Find where the given text appears and provide that cell's center as (x, y) coordinate. 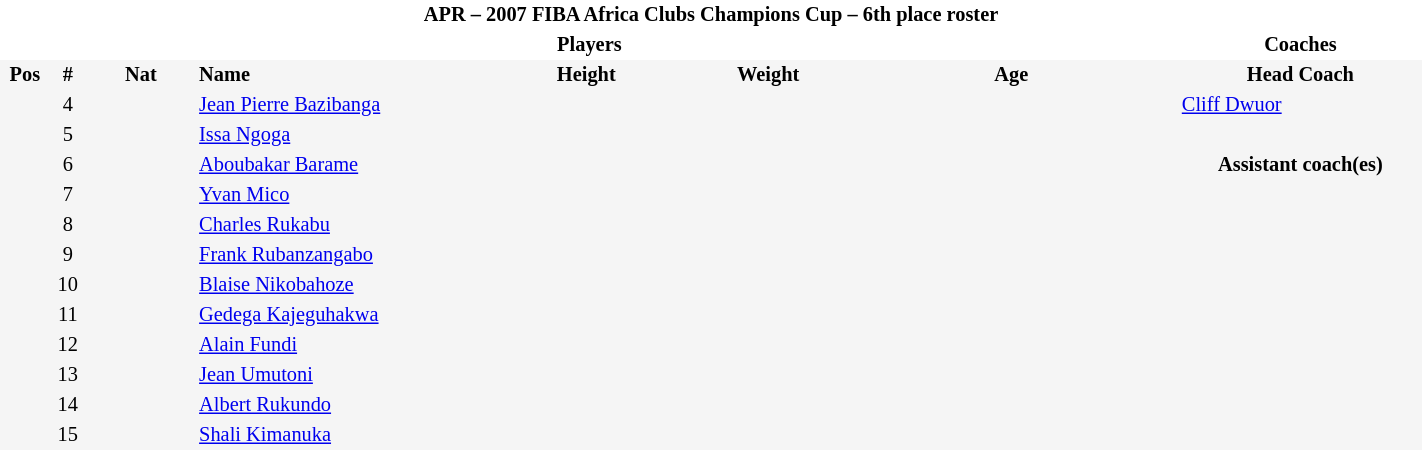
8 (68, 225)
9 (68, 255)
Yvan Mico (338, 195)
Weight (768, 75)
5 (68, 135)
11 (68, 315)
APR – 2007 FIBA Africa Clubs Champions Cup – 6th place roster (711, 15)
14 (68, 405)
7 (68, 195)
Age (1012, 75)
Aboubakar Barame (338, 165)
Coaches (1300, 45)
10 (68, 285)
Height (586, 75)
Alain Fundi (338, 345)
4 (68, 105)
Shali Kimanuka (338, 435)
Name (338, 75)
# (68, 75)
Assistant coach(es) (1300, 165)
Players (590, 45)
Frank Rubanzangabo (338, 255)
Albert Rukundo (338, 405)
13 (68, 375)
Gedega Kajeguhakwa (338, 315)
Nat (141, 75)
12 (68, 345)
Cliff Dwuor (1300, 105)
6 (68, 165)
Jean Umutoni (338, 375)
Pos (25, 75)
Issa Ngoga (338, 135)
Head Coach (1300, 75)
15 (68, 435)
Blaise Nikobahoze (338, 285)
Charles Rukabu (338, 225)
Jean Pierre Bazibanga (338, 105)
